Return (X, Y) of the center of cell containing provided text 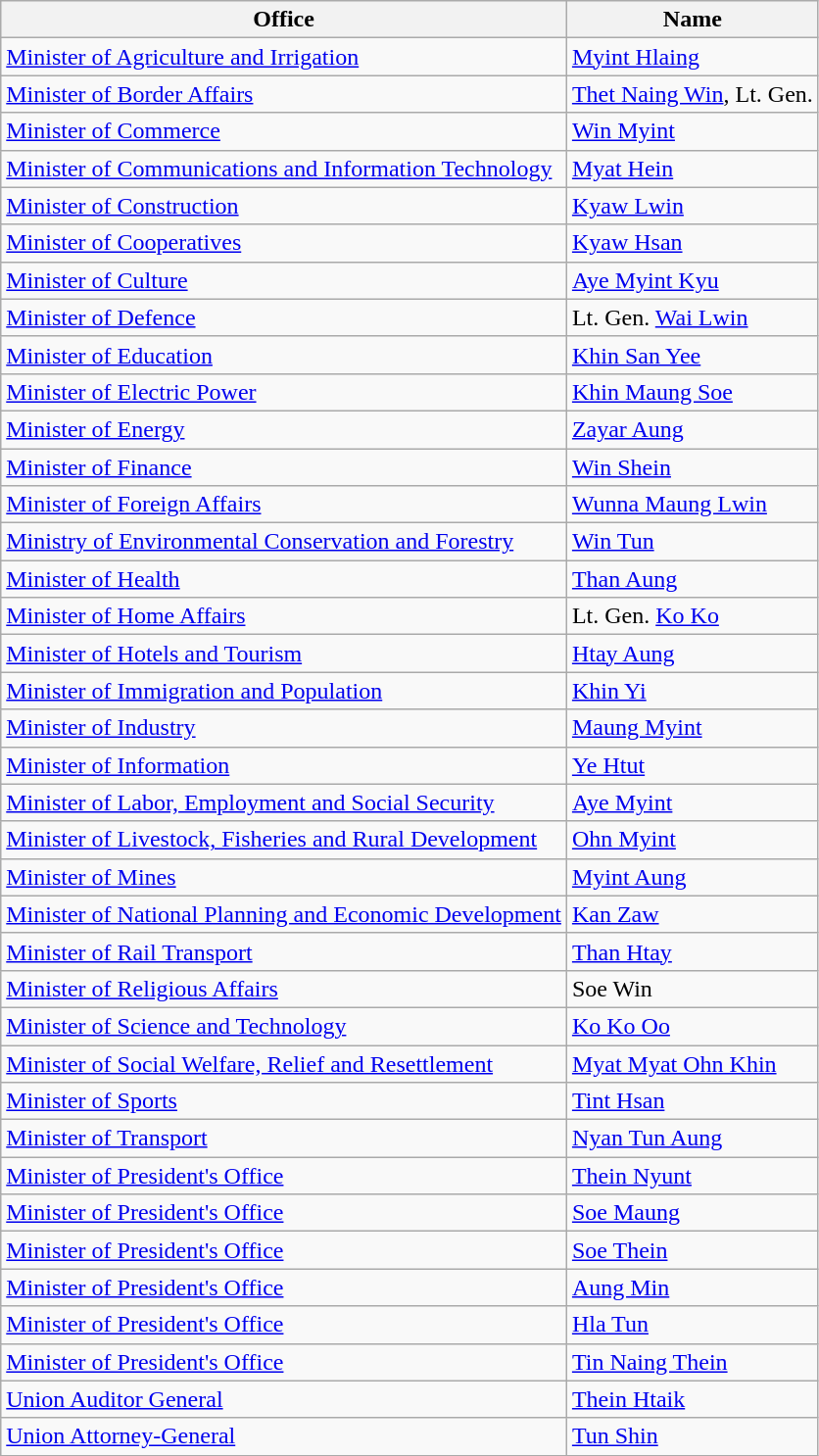
Thein Nyunt (692, 1176)
Minister of Health (284, 579)
Minister of Finance (284, 467)
Myint Hlaing (692, 57)
Minister of Energy (284, 429)
Aye Myint Kyu (692, 280)
Minister of National Planning and Economic Development (284, 914)
Khin Maung Soe (692, 392)
Ko Ko Oo (692, 1026)
Lt. Gen. Wai Lwin (692, 317)
Aye Myint (692, 802)
Minister of Electric Power (284, 392)
Tin Naing Thein (692, 1362)
Minister of Transport (284, 1139)
Minister of Communications and Information Technology (284, 169)
Lt. Gen. Ko Ko (692, 616)
Kyaw Hsan (692, 243)
Minister of Home Affairs (284, 616)
Nyan Tun Aung (692, 1139)
Soe Thein (692, 1250)
Minister of Sports (284, 1101)
Minister of Labor, Employment and Social Security (284, 802)
Tun Shin (692, 1436)
Minister of Education (284, 355)
Minister of Mines (284, 877)
Soe Maung (692, 1213)
Maung Myint (692, 728)
Minister of Rail Transport (284, 951)
Minister of Hotels and Tourism (284, 654)
Soe Win (692, 989)
Than Htay (692, 951)
Union Auditor General (284, 1399)
Minister of Foreign Affairs (284, 505)
Kan Zaw (692, 914)
Minister of Construction (284, 206)
Win Myint (692, 131)
Office (284, 20)
Minister of Defence (284, 317)
Htay Aung (692, 654)
Ministry of Environmental Conservation and Forestry (284, 542)
Name (692, 20)
Myint Aung (692, 877)
Win Shein (692, 467)
Myat Myat Ohn Khin (692, 1063)
Myat Hein (692, 169)
Minister of Agriculture and Irrigation (284, 57)
Khin San Yee (692, 355)
Minister of Information (284, 765)
Khin Yi (692, 691)
Minister of Immigration and Population (284, 691)
Minister of Cooperatives (284, 243)
Than Aung (692, 579)
Thein Htaik (692, 1399)
Minister of Culture (284, 280)
Minister of Social Welfare, Relief and Resettlement (284, 1063)
Minister of Commerce (284, 131)
Ye Htut (692, 765)
Thet Naing Win, Lt. Gen. (692, 94)
Hla Tun (692, 1325)
Win Tun (692, 542)
Wunna Maung Lwin (692, 505)
Zayar Aung (692, 429)
Kyaw Lwin (692, 206)
Minister of Border Affairs (284, 94)
Ohn Myint (692, 840)
Tint Hsan (692, 1101)
Aung Min (692, 1287)
Minister of Science and Technology (284, 1026)
Minister of Industry (284, 728)
Minister of Livestock, Fisheries and Rural Development (284, 840)
Union Attorney-General (284, 1436)
Minister of Religious Affairs (284, 989)
